Detect which cell encompasses the target text, then output its [x, y] center coordinate. 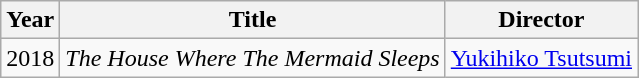
2018 [30, 58]
Director [541, 20]
Yukihiko Tsutsumi [541, 58]
The House Where The Mermaid Sleeps [252, 58]
Title [252, 20]
Year [30, 20]
